Output the (x, y) coordinate of the center of the cell containing the given text.  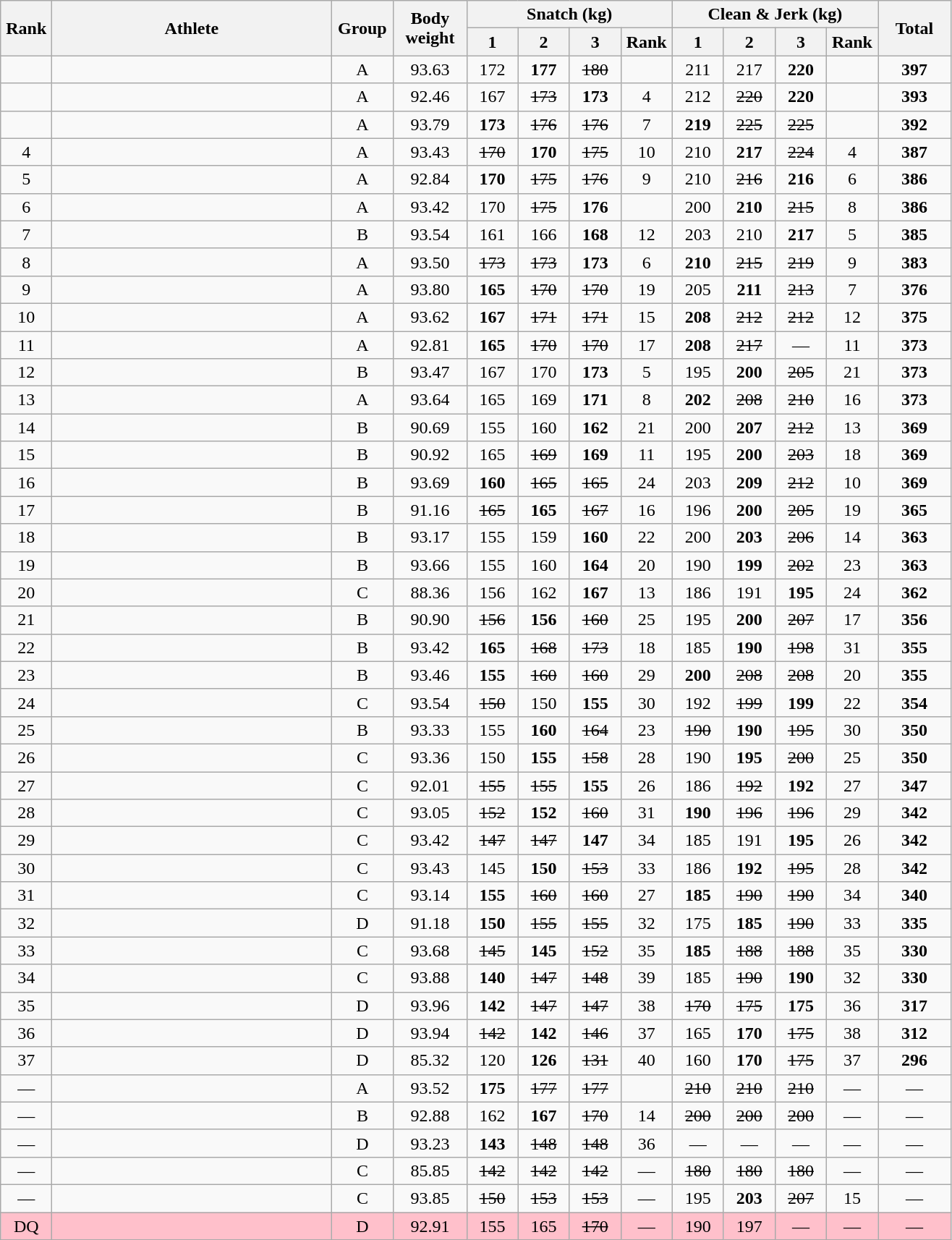
93.05 (430, 813)
93.64 (430, 400)
209 (749, 483)
347 (914, 785)
93.50 (430, 262)
296 (914, 1061)
93.80 (430, 289)
85.32 (430, 1061)
93.79 (430, 124)
392 (914, 124)
197 (749, 1226)
383 (914, 262)
140 (492, 978)
206 (800, 538)
159 (544, 538)
93.96 (430, 1006)
146 (595, 1033)
312 (914, 1033)
198 (800, 647)
126 (544, 1061)
92.84 (430, 179)
91.16 (430, 510)
93.52 (430, 1088)
93.66 (430, 565)
90.69 (430, 428)
93.69 (430, 483)
Body weight (430, 28)
131 (595, 1061)
393 (914, 97)
93.63 (430, 69)
365 (914, 510)
Clean & Jerk (kg) (775, 14)
158 (595, 757)
92.88 (430, 1116)
387 (914, 152)
93.85 (430, 1198)
335 (914, 923)
Total (914, 28)
213 (800, 289)
93.47 (430, 373)
93.88 (430, 978)
92.81 (430, 345)
93.68 (430, 951)
90.92 (430, 455)
DQ (26, 1226)
90.90 (430, 620)
376 (914, 289)
88.36 (430, 593)
93.94 (430, 1033)
375 (914, 317)
39 (647, 978)
93.62 (430, 317)
143 (492, 1143)
93.33 (430, 730)
362 (914, 593)
385 (914, 234)
356 (914, 620)
Group (362, 28)
224 (800, 152)
93.46 (430, 675)
340 (914, 896)
397 (914, 69)
172 (492, 69)
166 (544, 234)
354 (914, 702)
93.17 (430, 538)
91.18 (430, 923)
317 (914, 1006)
93.23 (430, 1143)
40 (647, 1061)
85.85 (430, 1171)
93.36 (430, 757)
120 (492, 1061)
93.14 (430, 896)
Snatch (kg) (569, 14)
161 (492, 234)
92.46 (430, 97)
Athlete (192, 28)
92.01 (430, 785)
92.91 (430, 1226)
